For the text-containing cell, return its midpoint in [X, Y] coordinate format. 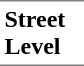
Street Level [42, 33]
